Capture the cell that displays the provided text and extract its (X, Y) central coordinate. 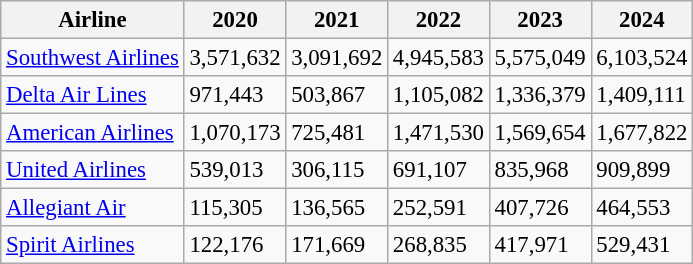
1,569,654 (540, 133)
2024 (642, 20)
Southwest Airlines (92, 58)
539,013 (235, 170)
268,835 (439, 245)
171,669 (337, 245)
Allegiant Air (92, 208)
3,571,632 (235, 58)
122,176 (235, 245)
1,070,173 (235, 133)
Airline (92, 20)
1,677,822 (642, 133)
306,115 (337, 170)
6,103,524 (642, 58)
2021 (337, 20)
835,968 (540, 170)
725,481 (337, 133)
1,336,379 (540, 95)
1,105,082 (439, 95)
3,091,692 (337, 58)
909,899 (642, 170)
Spirit Airlines (92, 245)
2020 (235, 20)
417,971 (540, 245)
691,107 (439, 170)
United Airlines (92, 170)
2022 (439, 20)
4,945,583 (439, 58)
529,431 (642, 245)
407,726 (540, 208)
1,409,111 (642, 95)
464,553 (642, 208)
115,305 (235, 208)
Delta Air Lines (92, 95)
1,471,530 (439, 133)
136,565 (337, 208)
503,867 (337, 95)
2023 (540, 20)
971,443 (235, 95)
American Airlines (92, 133)
252,591 (439, 208)
5,575,049 (540, 58)
